Detect which cell encompasses the target text, then output its (X, Y) center coordinate. 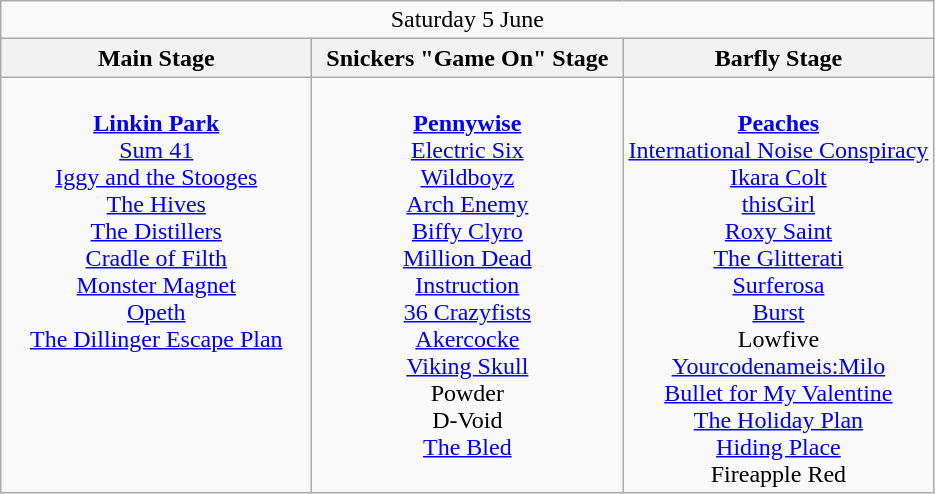
Main Stage (156, 58)
Linkin Park Sum 41 Iggy and the Stooges The Hives The Distillers Cradle of Filth Monster Magnet Opeth The Dillinger Escape Plan (156, 285)
Snickers "Game On" Stage (468, 58)
Barfly Stage (778, 58)
Pennywise Electric Six Wildboyz Arch Enemy Biffy Clyro Million Dead Instruction 36 Crazyfists Akercocke Viking Skull Powder D-Void The Bled (468, 285)
Saturday 5 June (468, 20)
